Extract the [x, y] coordinate from the center of the cell holding the provided text.  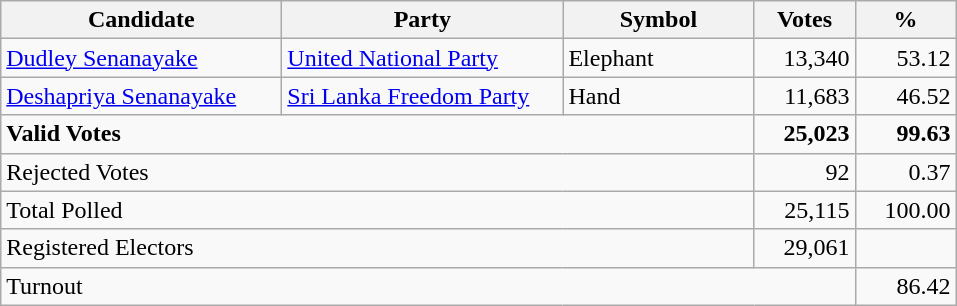
Hand [658, 96]
Valid Votes [378, 134]
Votes [804, 20]
Candidate [142, 20]
Elephant [658, 58]
13,340 [804, 58]
Symbol [658, 20]
Deshapriya Senanayake [142, 96]
100.00 [906, 210]
11,683 [804, 96]
86.42 [906, 286]
United National Party [422, 58]
29,061 [804, 248]
25,115 [804, 210]
Registered Electors [378, 248]
Turnout [428, 286]
53.12 [906, 58]
46.52 [906, 96]
99.63 [906, 134]
Total Polled [378, 210]
Sri Lanka Freedom Party [422, 96]
% [906, 20]
25,023 [804, 134]
Dudley Senanayake [142, 58]
92 [804, 172]
Party [422, 20]
Rejected Votes [378, 172]
0.37 [906, 172]
